From the cell containing the given text, extract its center point as (X, Y) coordinate. 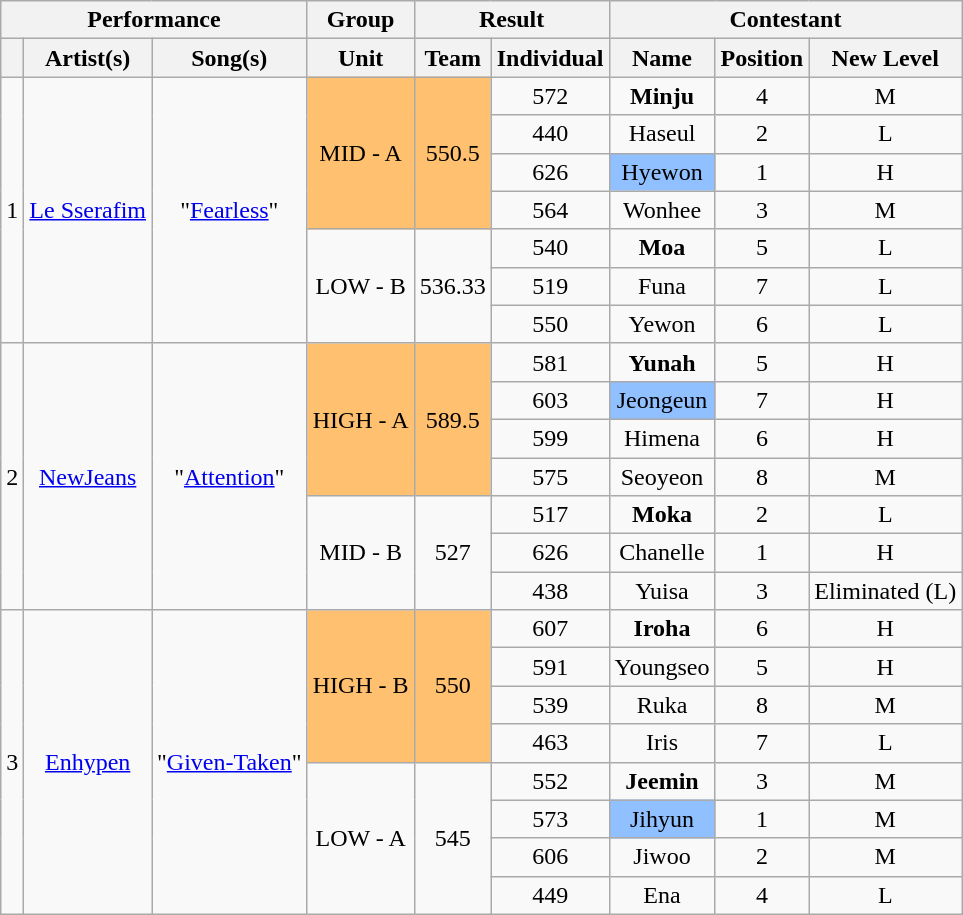
Artist(s) (88, 58)
Jiwoo (662, 857)
MID - A (360, 153)
536.33 (452, 286)
Unit (360, 58)
438 (550, 591)
440 (550, 134)
Himena (662, 438)
"Attention" (230, 476)
Yunah (662, 362)
Funa (662, 286)
Le Sserafim (88, 210)
527 (452, 553)
449 (550, 895)
Result (512, 20)
Position (762, 58)
552 (550, 781)
Yewon (662, 324)
606 (550, 857)
Youngseo (662, 667)
564 (550, 210)
572 (550, 96)
Group (360, 20)
Iris (662, 743)
Performance (154, 20)
539 (550, 705)
Eliminated (L) (886, 591)
463 (550, 743)
519 (550, 286)
Ruka (662, 705)
Team (452, 58)
Yuisa (662, 591)
550.5 (452, 153)
Haseul (662, 134)
581 (550, 362)
Wonhee (662, 210)
599 (550, 438)
Iroha (662, 629)
540 (550, 248)
Jihyun (662, 819)
Minju (662, 96)
591 (550, 667)
Contestant (786, 20)
"Given-Taken" (230, 762)
Song(s) (230, 58)
Moka (662, 515)
517 (550, 515)
LOW - A (360, 838)
NewJeans (88, 476)
Hyewon (662, 172)
MID - B (360, 553)
Individual (550, 58)
HIGH - B (360, 686)
HIGH - A (360, 419)
545 (452, 838)
Name (662, 58)
Moa (662, 248)
Jeemin (662, 781)
Jeongeun (662, 400)
Enhypen (88, 762)
603 (550, 400)
New Level (886, 58)
Ena (662, 895)
Seoyeon (662, 477)
LOW - B (360, 286)
"Fearless" (230, 210)
607 (550, 629)
573 (550, 819)
589.5 (452, 419)
575 (550, 477)
Chanelle (662, 553)
